For the text-containing cell, return its midpoint in (x, y) coordinate format. 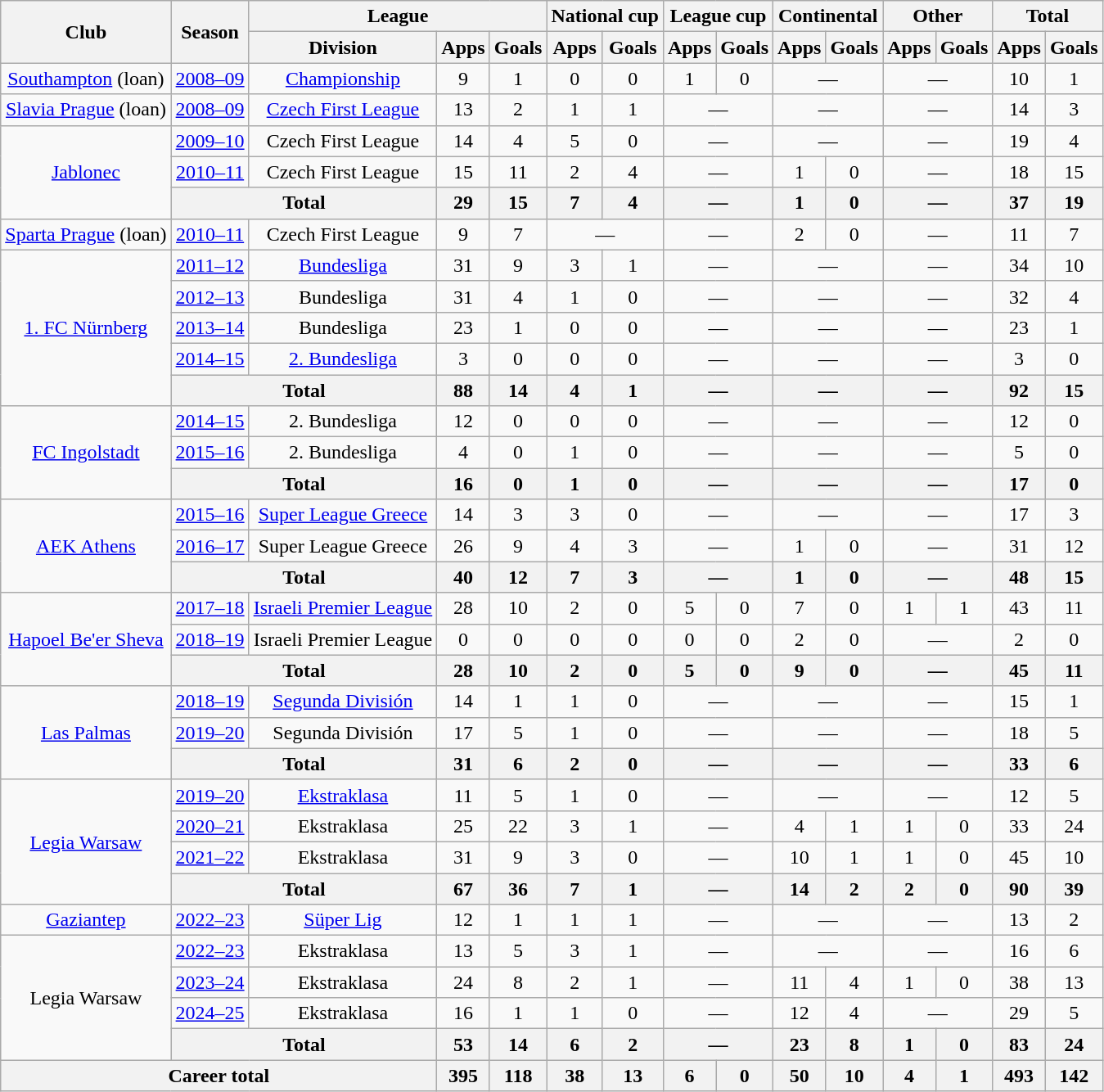
90 (1019, 888)
Season (210, 32)
40 (463, 577)
53 (463, 1045)
142 (1074, 1076)
2009–10 (210, 141)
32 (1019, 296)
Sparta Prague (loan) (86, 234)
Jablonec (86, 172)
Las Palmas (86, 733)
50 (800, 1076)
Süper Lig (343, 920)
Championship (343, 79)
Career total (219, 1076)
2023–24 (210, 982)
1. FC Nürnberg (86, 327)
48 (1019, 577)
88 (463, 390)
39 (1074, 888)
2017–18 (210, 608)
National cup (605, 16)
Slavia Prague (loan) (86, 110)
92 (1019, 390)
37 (1019, 203)
26 (463, 546)
2021–22 (210, 857)
25 (463, 826)
34 (1019, 265)
118 (518, 1076)
Continental (828, 16)
43 (1019, 608)
2024–25 (210, 1013)
493 (1019, 1076)
83 (1019, 1045)
Southampton (loan) (86, 79)
22 (518, 826)
Club (86, 32)
2012–13 (210, 296)
36 (518, 888)
2013–14 (210, 327)
League cup (718, 16)
Gaziantep (86, 920)
Other (938, 16)
Division (343, 47)
FC Ingolstadt (86, 453)
AEK Athens (86, 546)
67 (463, 888)
League (398, 16)
Hapoel Be'er Sheva (86, 639)
2016–17 (210, 546)
2011–12 (210, 265)
395 (463, 1076)
2020–21 (210, 826)
